Extract the (x, y) coordinate from the center of the cell holding the provided text.  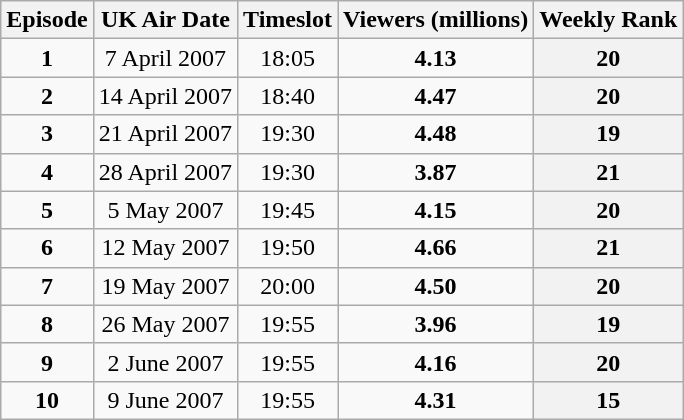
21 April 2007 (165, 134)
10 (47, 400)
4.31 (436, 400)
19 May 2007 (165, 286)
4.15 (436, 210)
18:05 (288, 58)
7 April 2007 (165, 58)
1 (47, 58)
4.48 (436, 134)
3 (47, 134)
6 (47, 248)
19:50 (288, 248)
3.87 (436, 172)
2 June 2007 (165, 362)
26 May 2007 (165, 324)
9 June 2007 (165, 400)
UK Air Date (165, 20)
Weekly Rank (608, 20)
18:40 (288, 96)
2 (47, 96)
4.13 (436, 58)
28 April 2007 (165, 172)
3.96 (436, 324)
Timeslot (288, 20)
5 (47, 210)
14 April 2007 (165, 96)
Viewers (millions) (436, 20)
4.66 (436, 248)
15 (608, 400)
4 (47, 172)
5 May 2007 (165, 210)
7 (47, 286)
4.47 (436, 96)
20:00 (288, 286)
4.16 (436, 362)
9 (47, 362)
4.50 (436, 286)
8 (47, 324)
19:45 (288, 210)
12 May 2007 (165, 248)
Episode (47, 20)
